Return (x, y) of the center of cell containing provided text 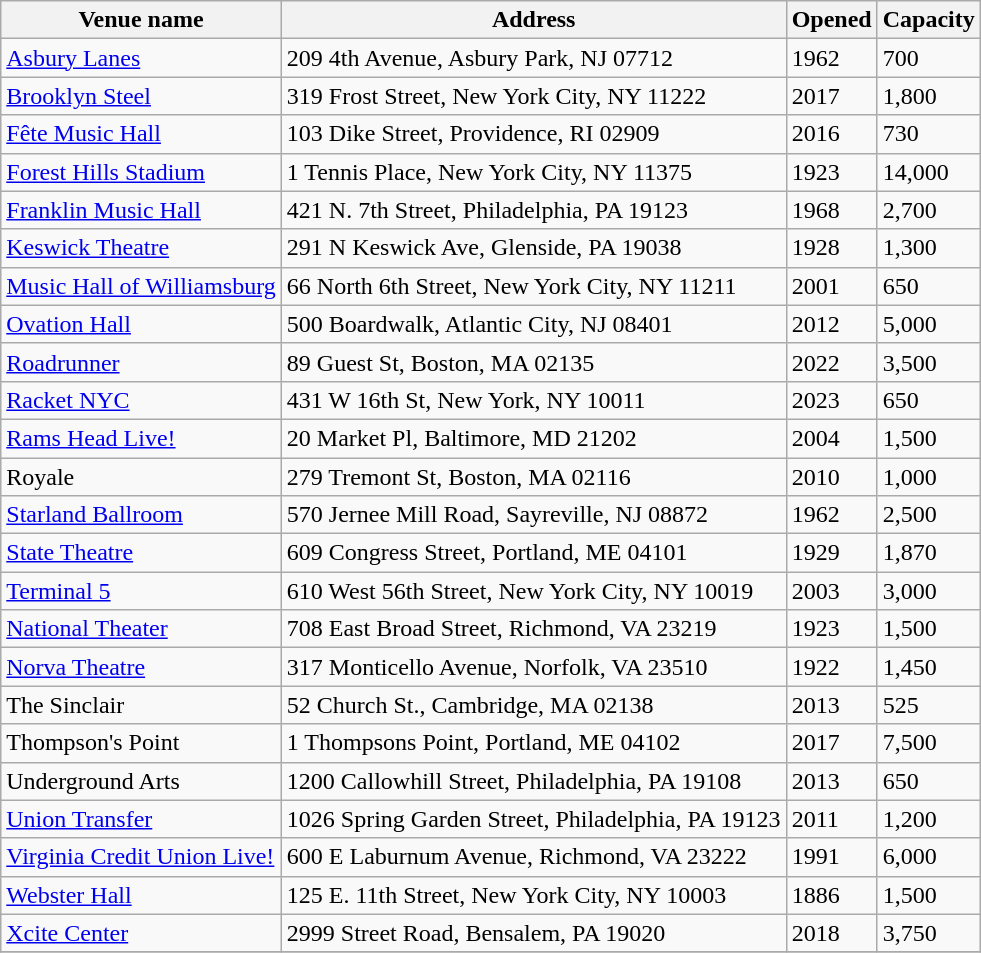
Xcite Center (142, 933)
Underground Arts (142, 781)
3,500 (928, 362)
Capacity (928, 20)
1,200 (928, 819)
2003 (832, 591)
2004 (832, 438)
14,000 (928, 172)
2018 (832, 933)
National Theater (142, 629)
209 4th Avenue, Asbury Park, NJ 07712 (534, 58)
Thompson's Point (142, 743)
2012 (832, 324)
317 Monticello Avenue, Norfolk, VA 23510 (534, 667)
1026 Spring Garden Street, Philadelphia, PA 19123 (534, 819)
708 East Broad Street, Richmond, VA 23219 (534, 629)
1,450 (928, 667)
1,800 (928, 96)
1886 (832, 895)
279 Tremont St, Boston, MA 02116 (534, 477)
2999 Street Road, Bensalem, PA 19020 (534, 933)
Asbury Lanes (142, 58)
700 (928, 58)
Music Hall of Williamsburg (142, 286)
609 Congress Street, Portland, ME 04101 (534, 553)
1929 (832, 553)
52 Church St., Cambridge, MA 02138 (534, 705)
421 N. 7th Street, Philadelphia, PA 19123 (534, 210)
319 Frost Street, New York City, NY 11222 (534, 96)
2022 (832, 362)
525 (928, 705)
2,700 (928, 210)
2,500 (928, 515)
Ovation Hall (142, 324)
3,000 (928, 591)
Franklin Music Hall (142, 210)
1 Thompsons Point, Portland, ME 04102 (534, 743)
1200 Callowhill Street, Philadelphia, PA 19108 (534, 781)
1 Tennis Place, New York City, NY 11375 (534, 172)
Forest Hills Stadium (142, 172)
1922 (832, 667)
Rams Head Live! (142, 438)
Keswick Theatre (142, 248)
Address (534, 20)
500 Boardwalk, Atlantic City, NJ 08401 (534, 324)
Starland Ballroom (142, 515)
1,870 (928, 553)
89 Guest St, Boston, MA 02135 (534, 362)
Webster Hall (142, 895)
125 E. 11th Street, New York City, NY 10003 (534, 895)
431 W 16th St, New York, NY 10011 (534, 400)
20 Market Pl, Baltimore, MD 21202 (534, 438)
Fête Music Hall (142, 134)
570 Jernee Mill Road, Sayreville, NJ 08872 (534, 515)
Virginia Credit Union Live! (142, 857)
1,000 (928, 477)
7,500 (928, 743)
Racket NYC (142, 400)
Norva Theatre (142, 667)
66 North 6th Street, New York City, NY 11211 (534, 286)
730 (928, 134)
2010 (832, 477)
5,000 (928, 324)
3,750 (928, 933)
Venue name (142, 20)
610 West 56th Street, New York City, NY 10019 (534, 591)
Terminal 5 (142, 591)
1928 (832, 248)
2023 (832, 400)
Brooklyn Steel (142, 96)
103 Dike Street, Providence, RI 02909 (534, 134)
Royale (142, 477)
State Theatre (142, 553)
600 E Laburnum Avenue, Richmond, VA 23222 (534, 857)
2001 (832, 286)
1,300 (928, 248)
1991 (832, 857)
Union Transfer (142, 819)
Roadrunner (142, 362)
Opened (832, 20)
2011 (832, 819)
291 N Keswick Ave, Glenside, PA 19038 (534, 248)
6,000 (928, 857)
The Sinclair (142, 705)
2016 (832, 134)
1968 (832, 210)
